Identify which cell holds the provided text, then report its [X, Y] central coordinate. 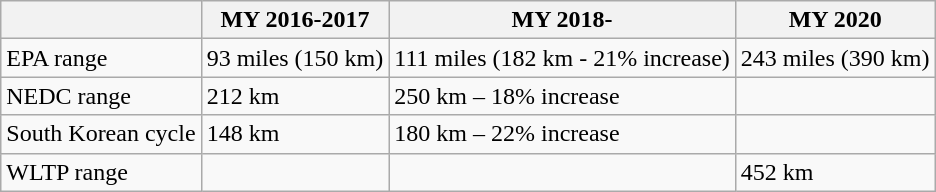
MY 2020 [835, 20]
452 km [835, 172]
NEDC range [101, 96]
South Korean cycle [101, 134]
180 km – 22% increase [562, 134]
250 km – 18% increase [562, 96]
212 km [295, 96]
111 miles (182 km - 21% increase) [562, 58]
WLTP range [101, 172]
93 miles (150 km) [295, 58]
EPA range [101, 58]
MY 2018- [562, 20]
MY 2016-2017 [295, 20]
148 km [295, 134]
243 miles (390 km) [835, 58]
